For the text-containing cell, return its midpoint in (X, Y) coordinate format. 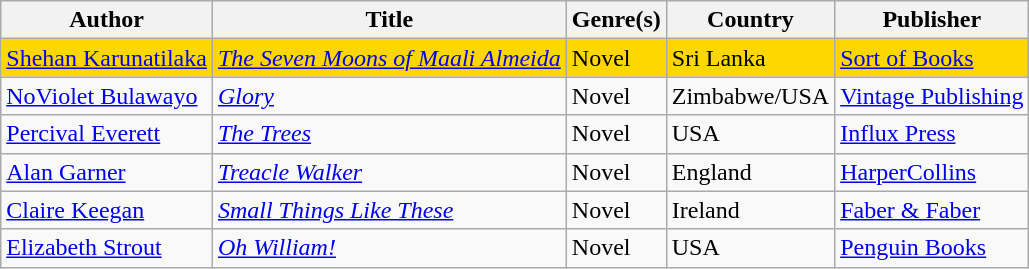
The Trees (389, 134)
Small Things Like These (389, 210)
Vintage Publishing (932, 96)
Publisher (932, 20)
Ireland (750, 210)
Oh William! (389, 248)
Author (107, 20)
Penguin Books (932, 248)
Country (750, 20)
Percival Everett (107, 134)
Elizabeth Strout (107, 248)
The Seven Moons of Maali Almeida (389, 58)
Influx Press (932, 134)
Zimbabwe/USA (750, 96)
Genre(s) (616, 20)
Sort of Books (932, 58)
England (750, 172)
NoViolet Bulawayo (107, 96)
Sri Lanka (750, 58)
Glory (389, 96)
Shehan Karunatilaka (107, 58)
Faber & Faber (932, 210)
Treacle Walker (389, 172)
Title (389, 20)
Alan Garner (107, 172)
Claire Keegan (107, 210)
HarperCollins (932, 172)
